Extract the [X, Y] coordinate from the center of the cell holding the provided text.  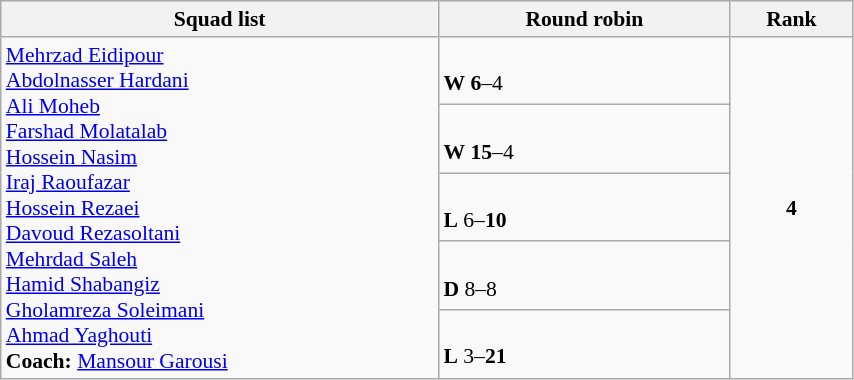
D 8–8 [584, 276]
4 [791, 208]
W 6–4 [584, 71]
Rank [791, 19]
Squad list [220, 19]
W 15–4 [584, 139]
L 6–10 [584, 207]
L 3–21 [584, 344]
Round robin [584, 19]
